Search for the cell housing the specified text and yield its (X, Y) center coordinate. 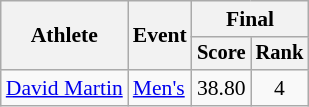
David Martin (64, 88)
Score (222, 54)
4 (280, 88)
Rank (280, 54)
Athlete (64, 36)
Event (160, 36)
Men's (160, 88)
38.80 (222, 88)
Final (250, 19)
